Scan for the cell matching the given text and deliver its (X, Y) coordinate at center. 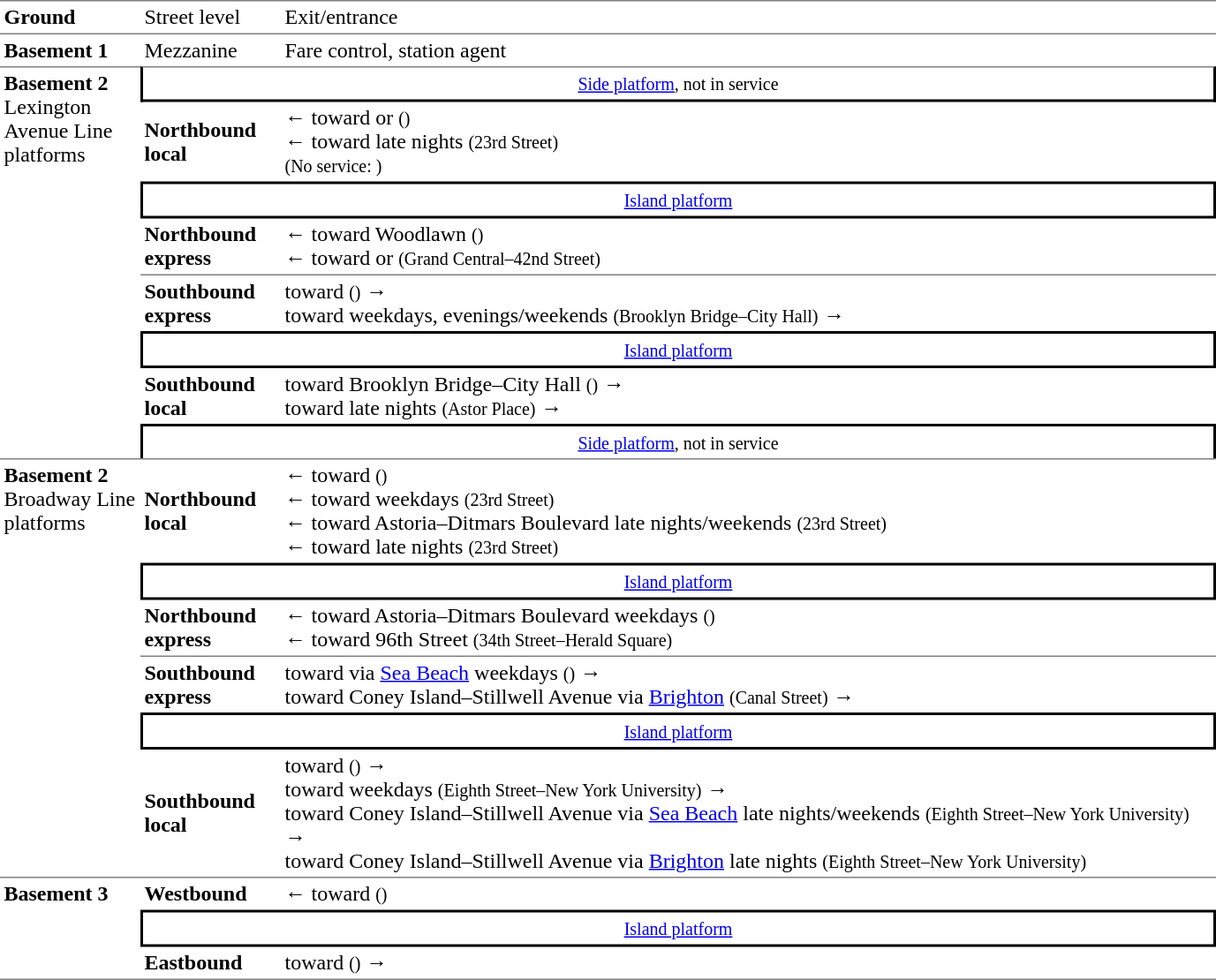
Ground (71, 17)
← toward ()← toward weekdays (23rd Street)← toward Astoria–Ditmars Boulevard late nights/weekends (23rd Street)← toward late nights (23rd Street) (749, 510)
toward via Sea Beach weekdays () → toward Coney Island–Stillwell Avenue via Brighton (Canal Street) → (749, 685)
Mezzanine (210, 50)
← toward Astoria–Ditmars Boulevard weekdays ()← toward 96th Street (34th Street–Herald Square) (749, 629)
toward () → (749, 963)
Basement 2Broadway Line platforms (71, 668)
Eastbound (210, 963)
Exit/entrance (749, 17)
Basement 1 (71, 50)
Street level (210, 17)
← toward () (749, 893)
Westbound (210, 893)
toward () → toward weekdays, evenings/weekends (Brooklyn Bridge–City Hall) → (749, 304)
← toward or ()← toward late nights (23rd Street) (No service: ) (749, 142)
← toward Woodlawn () ← toward or (Grand Central–42nd Street) (749, 247)
Basement 3 (71, 929)
toward Brooklyn Bridge–City Hall () → toward late nights (Astor Place) → (749, 396)
Basement 2Lexington Avenue Line platforms (71, 262)
Fare control, station agent (749, 50)
